Capture the cell that displays the provided text and extract its [x, y] central coordinate. 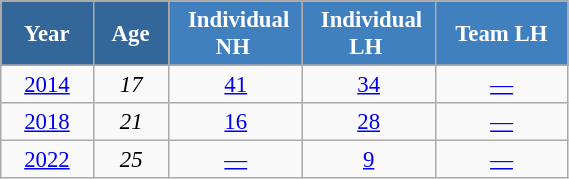
28 [368, 122]
Year [47, 34]
34 [368, 85]
25 [131, 160]
Individual LH [368, 34]
21 [131, 122]
9 [368, 160]
16 [236, 122]
2022 [47, 160]
Age [131, 34]
2018 [47, 122]
Team LH [502, 34]
41 [236, 85]
Individual NH [236, 34]
17 [131, 85]
2014 [47, 85]
